Scan for the cell matching the given text and deliver its (x, y) coordinate at center. 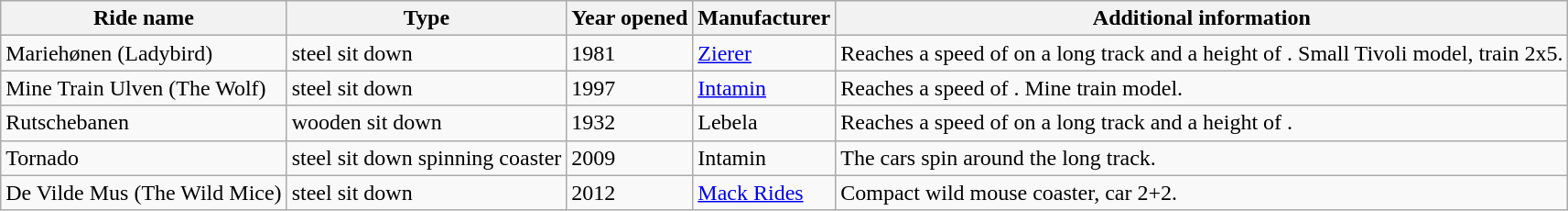
Reaches a speed of on a long track and a height of . (1202, 123)
steel sit down spinning coaster (427, 158)
Tornado (144, 158)
Mack Rides (764, 193)
Mariehønen (Ladybird) (144, 53)
The cars spin around the long track. (1202, 158)
Reaches a speed of . Mine train model. (1202, 88)
2009 (630, 158)
Reaches a speed of on a long track and a height of . Small Tivoli model, train 2x5. (1202, 53)
De Vilde Mus (The Wild Mice) (144, 193)
wooden sit down (427, 123)
Zierer (764, 53)
Rutschebanen (144, 123)
Mine Train Ulven (The Wolf) (144, 88)
Compact wild mouse coaster, car 2+2. (1202, 193)
Manufacturer (764, 18)
1997 (630, 88)
2012 (630, 193)
Additional information (1202, 18)
Lebela (764, 123)
Type (427, 18)
Ride name (144, 18)
Year opened (630, 18)
1981 (630, 53)
1932 (630, 123)
